Capture the cell that displays the provided text and extract its (x, y) central coordinate. 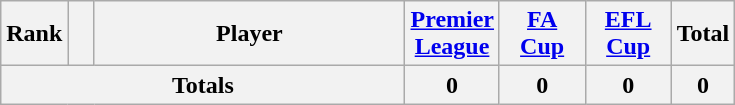
Total (703, 34)
Totals (203, 85)
Premier League (452, 34)
FA Cup (542, 34)
EFL Cup (628, 34)
Rank (34, 34)
Player (250, 34)
